Return the [x, y] coordinate for the center point of the cell that contains the specified text.  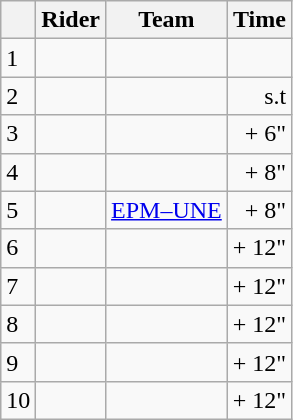
6 [18, 248]
9 [18, 362]
Rider [71, 20]
7 [18, 286]
3 [18, 134]
s.t [259, 96]
1 [18, 58]
10 [18, 400]
Time [259, 20]
4 [18, 172]
2 [18, 96]
5 [18, 210]
+ 6" [259, 134]
Team [167, 20]
EPM–UNE [167, 210]
8 [18, 324]
